Detect which cell encompasses the target text, then output its (X, Y) center coordinate. 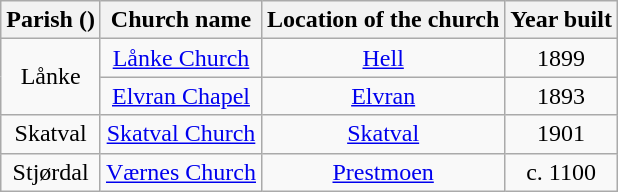
Lånke Church (180, 58)
c. 1100 (562, 172)
Year built (562, 20)
Parish () (51, 20)
Prestmoen (384, 172)
Hell (384, 58)
1899 (562, 58)
Skatval Church (180, 134)
Lånke (51, 77)
Church name (180, 20)
Elvran (384, 96)
Elvran Chapel (180, 96)
Stjørdal (51, 172)
Værnes Church (180, 172)
1901 (562, 134)
1893 (562, 96)
Location of the church (384, 20)
